Determine the (X, Y) coordinate at the center of the cell enclosing the given text.  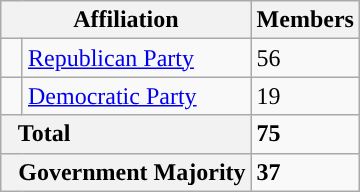
75 (305, 134)
Total (126, 134)
37 (305, 172)
Affiliation (126, 20)
Government Majority (126, 172)
Members (305, 20)
19 (305, 96)
Republican Party (136, 58)
Democratic Party (136, 96)
56 (305, 58)
